Pinpoint the cell where the given text exists, returning its [X, Y] midpoint coordinate. 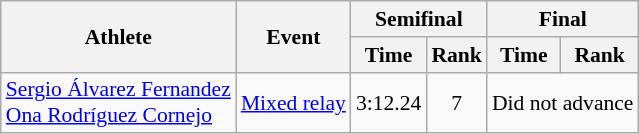
Semifinal [419, 19]
7 [456, 102]
3:12.24 [388, 102]
Final [563, 19]
Athlete [118, 36]
Did not advance [563, 102]
Event [294, 36]
Sergio Álvarez FernandezOna Rodríguez Cornejo [118, 102]
Mixed relay [294, 102]
